For the text-containing cell, return its midpoint in [X, Y] coordinate format. 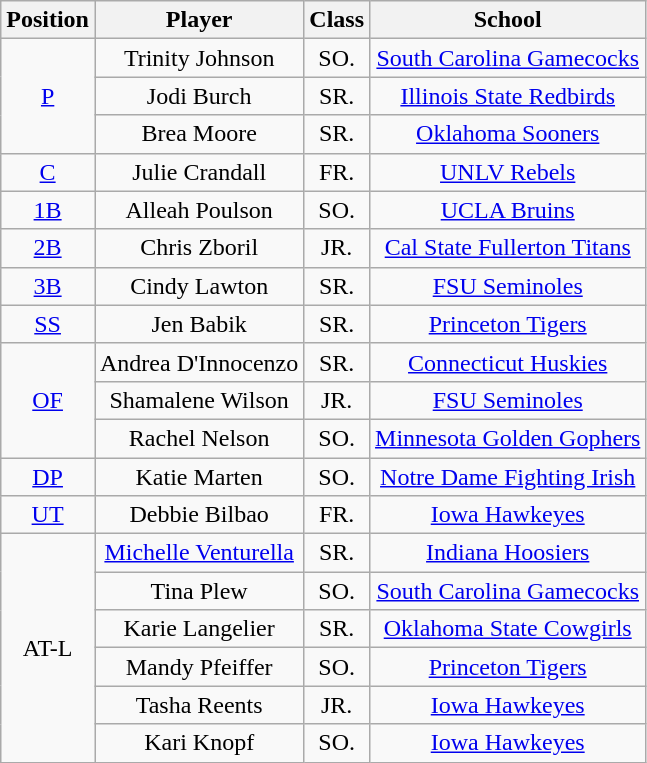
School [508, 20]
Rachel Nelson [198, 438]
Class [337, 20]
Jen Babik [198, 324]
3B [48, 286]
DP [48, 477]
Shamalene Wilson [198, 400]
Cindy Lawton [198, 286]
Oklahoma State Cowgirls [508, 629]
Julie Crandall [198, 172]
UNLV Rebels [508, 172]
2B [48, 248]
Notre Dame Fighting Irish [508, 477]
Karie Langelier [198, 629]
Tina Plew [198, 591]
Katie Marten [198, 477]
Connecticut Huskies [508, 362]
Cal State Fullerton Titans [508, 248]
Debbie Bilbao [198, 515]
1B [48, 210]
UCLA Bruins [508, 210]
Oklahoma Sooners [508, 134]
Minnesota Golden Gophers [508, 438]
Illinois State Redbirds [508, 96]
Tasha Reents [198, 705]
SS [48, 324]
Player [198, 20]
Kari Knopf [198, 743]
Mandy Pfeiffer [198, 667]
Brea Moore [198, 134]
Trinity Johnson [198, 58]
Chris Zboril [198, 248]
Jodi Burch [198, 96]
Position [48, 20]
Michelle Venturella [198, 553]
Indiana Hoosiers [508, 553]
Andrea D'Innocenzo [198, 362]
C [48, 172]
Alleah Poulson [198, 210]
AT-L [48, 648]
P [48, 96]
UT [48, 515]
OF [48, 400]
